Locate the cell with the specified text and output its [X, Y] center coordinate. 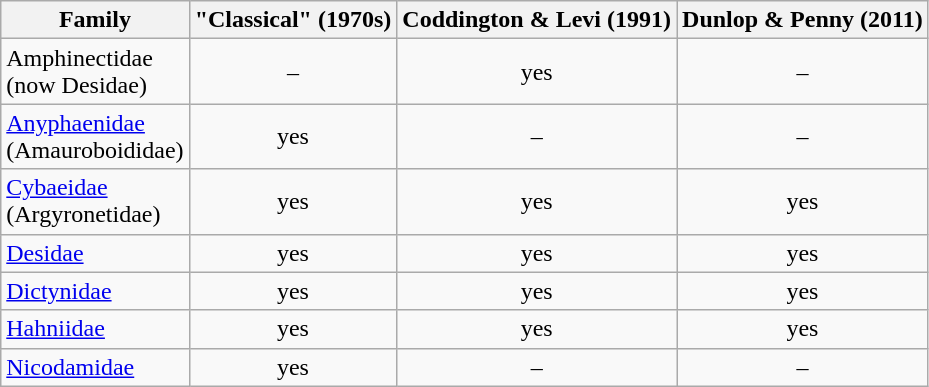
Cybaeidae(Argyronetidae) [95, 202]
"Classical" (1970s) [293, 20]
Coddington & Levi (1991) [537, 20]
Family [95, 20]
Dictynidae [95, 291]
Dunlop & Penny (2011) [803, 20]
Desidae [95, 253]
Hahniidae [95, 329]
Amphinectidae(now Desidae) [95, 72]
Anyphaenidae(Amauroboididae) [95, 136]
Nicodamidae [95, 367]
